Locate the cell with the specified text and output its (x, y) center coordinate. 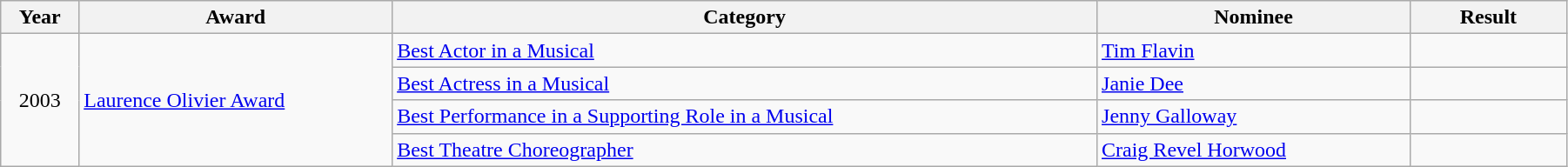
Tim Flavin (1254, 50)
Jenny Galloway (1254, 117)
Category (745, 17)
Best Actor in a Musical (745, 50)
Best Theatre Choreographer (745, 150)
Result (1488, 17)
Award (236, 17)
Year (40, 17)
Craig Revel Horwood (1254, 150)
Janie Dee (1254, 83)
2003 (40, 100)
Best Performance in a Supporting Role in a Musical (745, 117)
Nominee (1254, 17)
Best Actress in a Musical (745, 83)
Laurence Olivier Award (236, 100)
